Return [X, Y] of the center of cell containing provided text 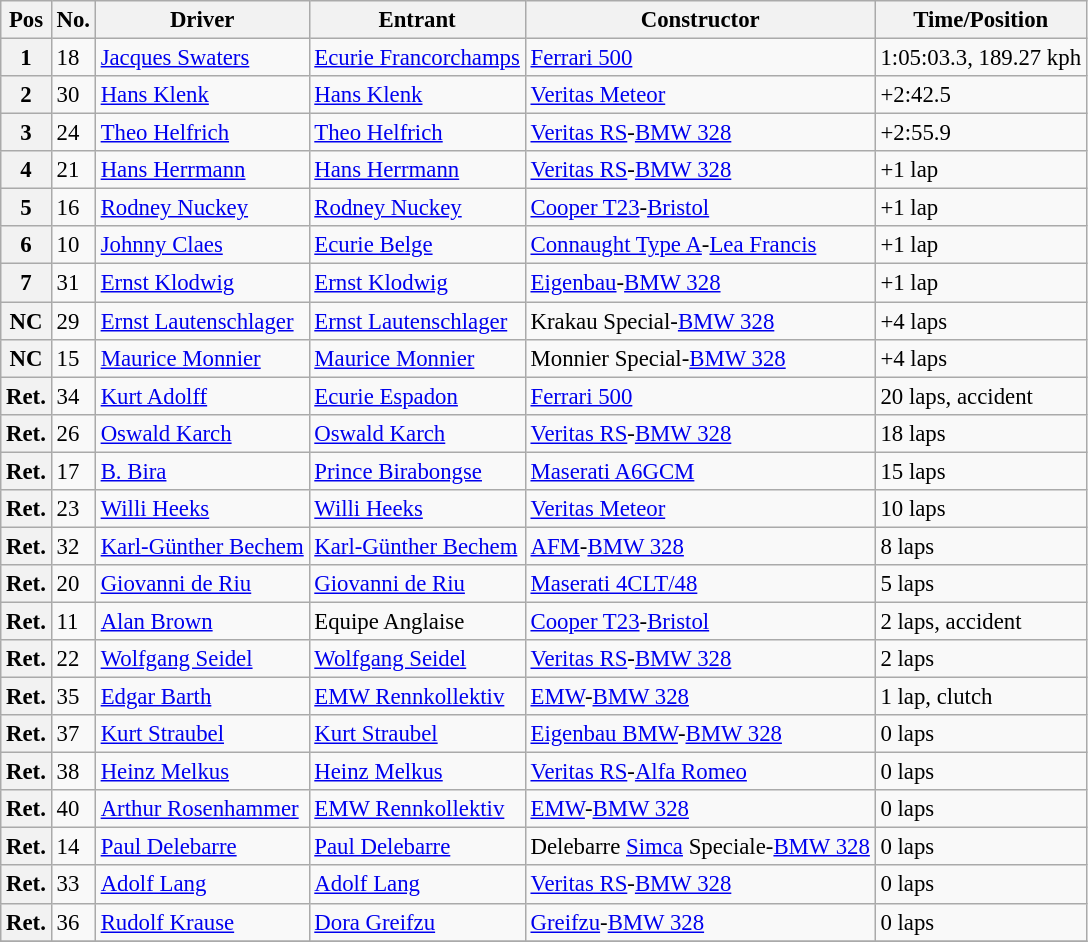
Time/Position [980, 20]
Eigenbau BMW-BMW 328 [700, 734]
Monnier Special-BMW 328 [700, 358]
Jacques Swaters [202, 58]
+2:42.5 [980, 95]
1 [26, 58]
15 [73, 358]
32 [73, 546]
Krakau Special-BMW 328 [700, 321]
40 [73, 809]
2 laps [980, 659]
37 [73, 734]
22 [73, 659]
Ecurie Francorchamps [417, 58]
Ecurie Belge [417, 245]
35 [73, 697]
15 laps [980, 471]
11 [73, 621]
1 lap, clutch [980, 697]
Ecurie Espadon [417, 396]
Pos [26, 20]
Driver [202, 20]
34 [73, 396]
AFM-BMW 328 [700, 546]
26 [73, 433]
7 [26, 283]
30 [73, 95]
10 [73, 245]
23 [73, 509]
29 [73, 321]
Equipe Anglaise [417, 621]
3 [26, 133]
36 [73, 922]
B. Bira [202, 471]
16 [73, 208]
20 laps, accident [980, 396]
5 [26, 208]
Alan Brown [202, 621]
31 [73, 283]
5 laps [980, 584]
24 [73, 133]
18 laps [980, 433]
Dora Greifzu [417, 922]
Delebarre Simca Speciale-BMW 328 [700, 847]
20 [73, 584]
Maserati 4CLT/48 [700, 584]
18 [73, 58]
8 laps [980, 546]
10 laps [980, 509]
38 [73, 772]
21 [73, 170]
14 [73, 847]
+2:55.9 [980, 133]
Johnny Claes [202, 245]
Rudolf Krause [202, 922]
4 [26, 170]
Entrant [417, 20]
6 [26, 245]
Prince Birabongse [417, 471]
Connaught Type A-Lea Francis [700, 245]
Edgar Barth [202, 697]
33 [73, 885]
Eigenbau-BMW 328 [700, 283]
2 [26, 95]
2 laps, accident [980, 621]
Constructor [700, 20]
Maserati A6GCM [700, 471]
1:05:03.3, 189.27 kph [980, 58]
Kurt Adolff [202, 396]
17 [73, 471]
Greifzu-BMW 328 [700, 922]
Veritas RS-Alfa Romeo [700, 772]
Arthur Rosenhammer [202, 809]
No. [73, 20]
